For the text-containing cell, return its midpoint in [X, Y] coordinate format. 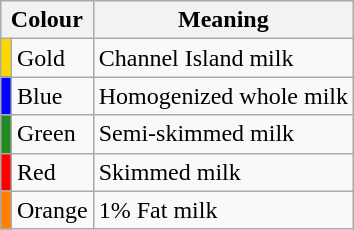
Blue [53, 96]
Meaning [223, 20]
Channel Island milk [223, 58]
Red [53, 172]
Homogenized whole milk [223, 96]
Semi-skimmed milk [223, 134]
Skimmed milk [223, 172]
Green [53, 134]
1% Fat milk [223, 210]
Orange [53, 210]
Gold [53, 58]
Colour [46, 20]
